Output the (X, Y) coordinate of the center of the cell containing the given text.  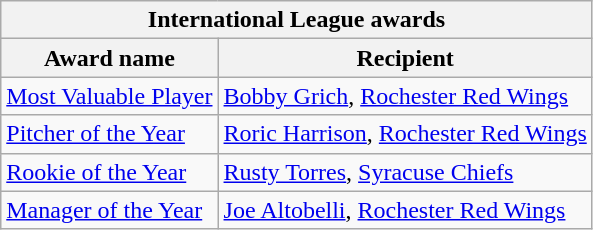
Roric Harrison, Rochester Red Wings (405, 134)
Rusty Torres, Syracuse Chiefs (405, 172)
Recipient (405, 58)
Rookie of the Year (110, 172)
Joe Altobelli, Rochester Red Wings (405, 210)
International League awards (297, 20)
Bobby Grich, Rochester Red Wings (405, 96)
Most Valuable Player (110, 96)
Manager of the Year (110, 210)
Award name (110, 58)
Pitcher of the Year (110, 134)
